From the cell containing the given text, extract its center point as [X, Y] coordinate. 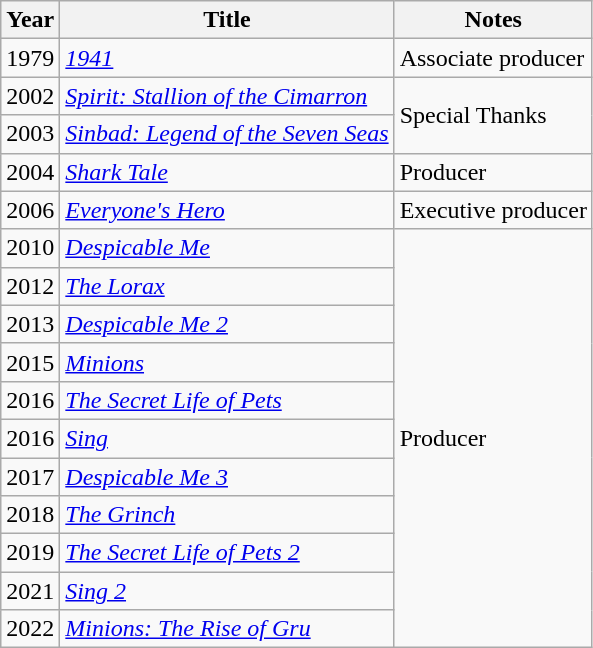
Minions: The Rise of Gru [227, 629]
The Lorax [227, 286]
Despicable Me 2 [227, 324]
Title [227, 20]
2022 [30, 629]
Shark Tale [227, 172]
Despicable Me [227, 248]
2002 [30, 96]
Spirit: Stallion of the Cimarron [227, 96]
2018 [30, 515]
The Secret Life of Pets 2 [227, 553]
2010 [30, 248]
Special Thanks [493, 115]
2019 [30, 553]
2017 [30, 477]
2006 [30, 210]
Minions [227, 362]
Notes [493, 20]
1941 [227, 58]
Associate producer [493, 58]
Sinbad: Legend of the Seven Seas [227, 134]
2012 [30, 286]
Sing [227, 438]
Everyone's Hero [227, 210]
2015 [30, 362]
2013 [30, 324]
2004 [30, 172]
Despicable Me 3 [227, 477]
Sing 2 [227, 591]
Executive producer [493, 210]
The Secret Life of Pets [227, 400]
Year [30, 20]
1979 [30, 58]
2021 [30, 591]
The Grinch [227, 515]
2003 [30, 134]
